Locate the cell with the specified text and output its [x, y] center coordinate. 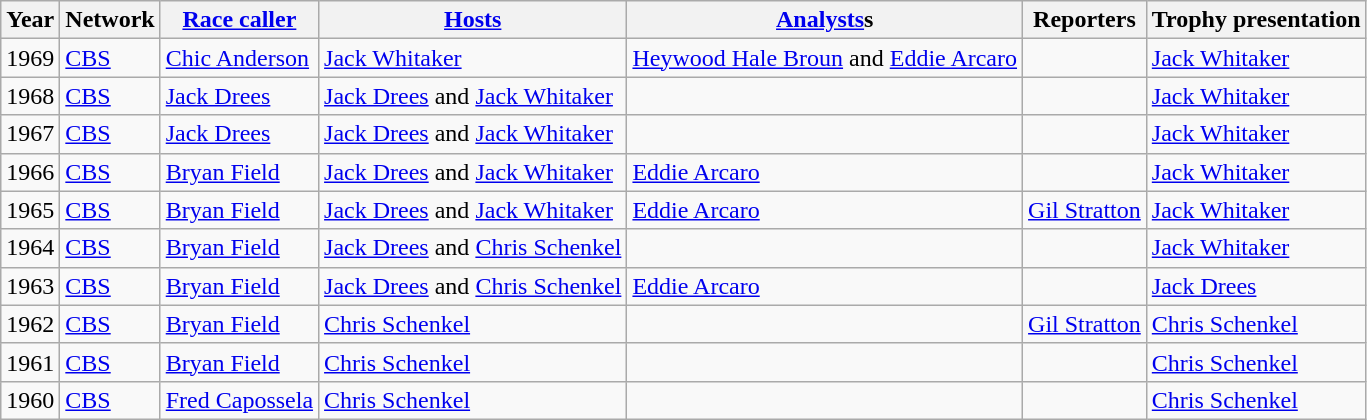
Heywood Hale Broun and Eddie Arcaro [825, 58]
1962 [30, 324]
1963 [30, 286]
Network [110, 20]
1961 [30, 362]
Reporters [1085, 20]
1966 [30, 172]
Trophy presentation [1256, 20]
1967 [30, 134]
1960 [30, 400]
Hosts [473, 20]
Year [30, 20]
1968 [30, 96]
1964 [30, 248]
Fred Capossela [239, 400]
1965 [30, 210]
Analystss [825, 20]
1969 [30, 58]
Race caller [239, 20]
Chic Anderson [239, 58]
